Search for the cell housing the specified text and yield its (X, Y) center coordinate. 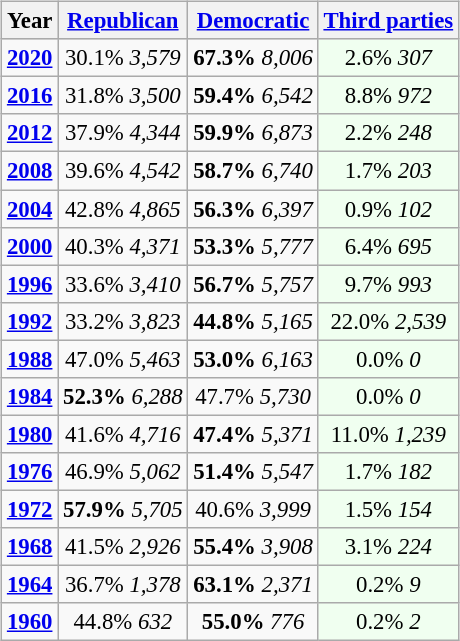
2.2% 248 (388, 133)
55.0% 776 (253, 622)
30.1% 3,579 (123, 58)
52.3% 6,288 (123, 396)
46.9% 5,062 (123, 472)
2016 (30, 96)
1980 (30, 434)
2004 (30, 209)
55.4% 3,908 (253, 547)
47.4% 5,371 (253, 434)
1.5% 154 (388, 509)
39.6% 4,542 (123, 171)
11.0% 1,239 (388, 434)
Democratic (253, 21)
59.9% 6,873 (253, 133)
9.7% 993 (388, 284)
33.6% 3,410 (123, 284)
1.7% 182 (388, 472)
8.8% 972 (388, 96)
Year (30, 21)
56.7% 5,757 (253, 284)
0.2% 9 (388, 584)
59.4% 6,542 (253, 96)
2020 (30, 58)
2008 (30, 171)
2.6% 307 (388, 58)
0.9% 102 (388, 209)
1964 (30, 584)
1976 (30, 472)
37.9% 4,344 (123, 133)
36.7% 1,378 (123, 584)
1968 (30, 547)
40.3% 4,371 (123, 246)
2012 (30, 133)
Republican (123, 21)
1960 (30, 622)
3.1% 224 (388, 547)
22.0% 2,539 (388, 321)
58.7% 6,740 (253, 171)
1996 (30, 284)
0.2% 2 (388, 622)
1972 (30, 509)
44.8% 5,165 (253, 321)
6.4% 695 (388, 246)
57.9% 5,705 (123, 509)
42.8% 4,865 (123, 209)
2000 (30, 246)
41.5% 2,926 (123, 547)
Third parties (388, 21)
1984 (30, 396)
33.2% 3,823 (123, 321)
51.4% 5,547 (253, 472)
47.0% 5,463 (123, 359)
1992 (30, 321)
1.7% 203 (388, 171)
67.3% 8,006 (253, 58)
53.0% 6,163 (253, 359)
63.1% 2,371 (253, 584)
31.8% 3,500 (123, 96)
40.6% 3,999 (253, 509)
53.3% 5,777 (253, 246)
41.6% 4,716 (123, 434)
1988 (30, 359)
44.8% 632 (123, 622)
56.3% 6,397 (253, 209)
47.7% 5,730 (253, 396)
